Return the [x, y] coordinate for the center point of the cell that contains the specified text.  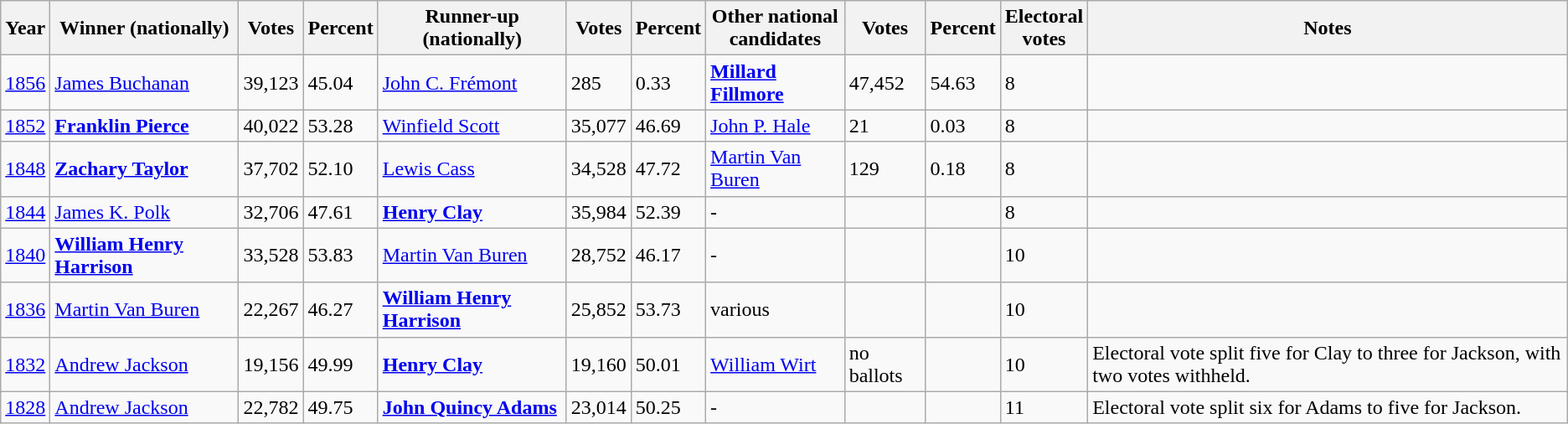
35,984 [598, 212]
50.01 [668, 364]
285 [598, 82]
37,702 [271, 169]
John P. Hale [776, 126]
22,782 [271, 407]
1832 [25, 364]
46.69 [668, 126]
1828 [25, 407]
James K. Polk [144, 212]
40,022 [271, 126]
47.72 [668, 169]
32,706 [271, 212]
John Quincy Adams [472, 407]
Year [25, 28]
49.99 [340, 364]
1852 [25, 126]
0.33 [668, 82]
46.27 [340, 310]
Electoral vote split five for Clay to three for Jackson, with two votes withheld. [1328, 364]
21 [885, 126]
0.03 [963, 126]
53.73 [668, 310]
35,077 [598, 126]
1856 [25, 82]
22,267 [271, 310]
25,852 [598, 310]
53.28 [340, 126]
Winner (nationally) [144, 28]
1840 [25, 255]
John C. Frémont [472, 82]
no ballots [885, 364]
39,123 [271, 82]
William Wirt [776, 364]
49.75 [340, 407]
Millard Fillmore [776, 82]
50.25 [668, 407]
Electoralvotes [1044, 28]
54.63 [963, 82]
45.04 [340, 82]
1836 [25, 310]
34,528 [598, 169]
Zachary Taylor [144, 169]
Winfield Scott [472, 126]
52.10 [340, 169]
0.18 [963, 169]
Notes [1328, 28]
Runner-up (nationally) [472, 28]
53.83 [340, 255]
Other nationalcandidates [776, 28]
33,528 [271, 255]
various [776, 310]
Lewis Cass [472, 169]
129 [885, 169]
James Buchanan [144, 82]
52.39 [668, 212]
1844 [25, 212]
19,156 [271, 364]
19,160 [598, 364]
47,452 [885, 82]
1848 [25, 169]
Electoral vote split six for Adams to five for Jackson. [1328, 407]
47.61 [340, 212]
46.17 [668, 255]
11 [1044, 407]
23,014 [598, 407]
Franklin Pierce [144, 126]
28,752 [598, 255]
